Capture the cell that displays the provided text and extract its (X, Y) central coordinate. 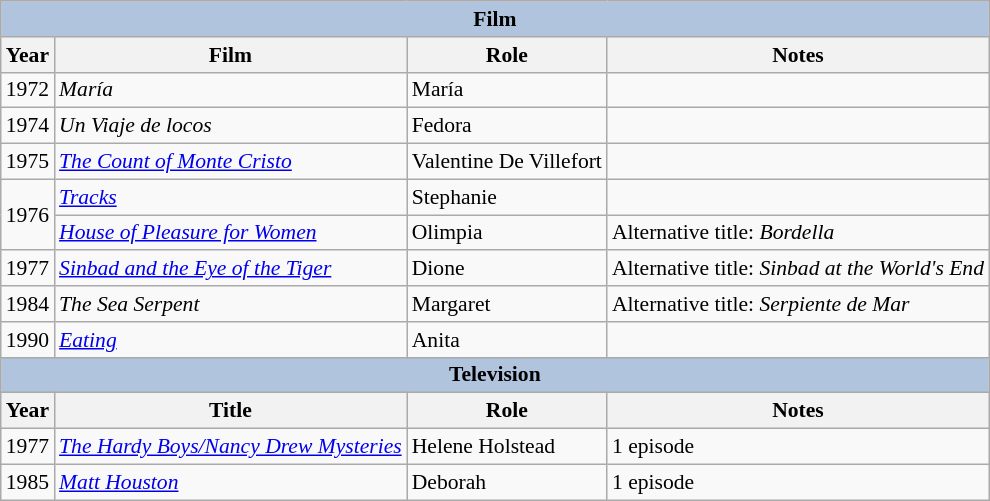
Television (495, 375)
1976 (28, 214)
Alternative title: Bordella (798, 233)
Helene Holstead (507, 447)
Dione (507, 269)
1975 (28, 162)
The Count of Monte Cristo (230, 162)
Matt Houston (230, 482)
Tracks (230, 197)
Alternative title: Serpiente de Mar (798, 304)
Olimpia (507, 233)
Margaret (507, 304)
House of Pleasure for Women (230, 233)
Stephanie (507, 197)
1985 (28, 482)
The Hardy Boys/Nancy Drew Mysteries (230, 447)
Un Viaje de locos (230, 126)
Valentine De Villefort (507, 162)
1972 (28, 90)
1984 (28, 304)
The Sea Serpent (230, 304)
Deborah (507, 482)
1974 (28, 126)
Fedora (507, 126)
Eating (230, 340)
Sinbad and the Eye of the Tiger (230, 269)
Title (230, 411)
Anita (507, 340)
Alternative title: Sinbad at the World's End (798, 269)
1990 (28, 340)
